Extract the (x, y) coordinate from the center of the cell holding the provided text.  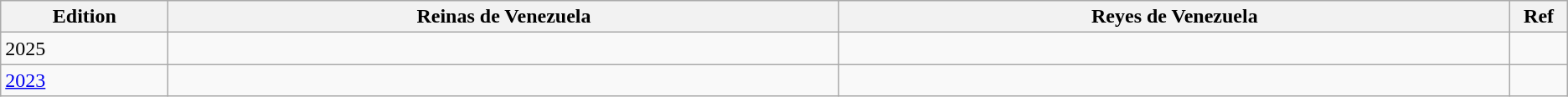
Reyes de Venezuela (1174, 17)
2023 (85, 80)
Reinas de Venezuela (504, 17)
Edition (85, 17)
2025 (85, 48)
Ref (1539, 17)
